Output the (X, Y) coordinate of the center of the cell containing the given text.  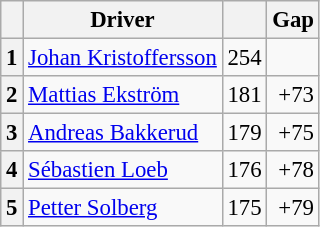
4 (12, 170)
Driver (122, 20)
Johan Kristoffersson (122, 58)
Sébastien Loeb (122, 170)
3 (12, 133)
175 (244, 208)
+73 (293, 95)
179 (244, 133)
2 (12, 95)
254 (244, 58)
181 (244, 95)
Gap (293, 20)
+79 (293, 208)
5 (12, 208)
Petter Solberg (122, 208)
1 (12, 58)
+78 (293, 170)
Mattias Ekström (122, 95)
Andreas Bakkerud (122, 133)
+75 (293, 133)
176 (244, 170)
